Locate the cell with the specified text and output its [X, Y] center coordinate. 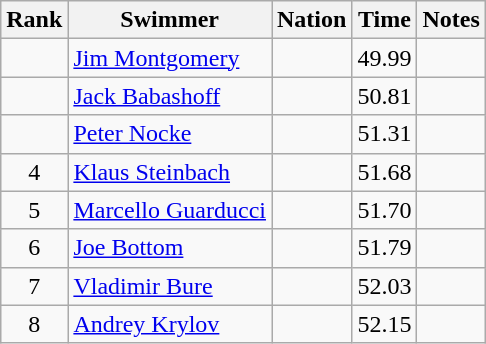
4 [34, 172]
51.31 [384, 134]
49.99 [384, 58]
Klaus Steinbach [170, 172]
8 [34, 324]
7 [34, 286]
Time [384, 20]
Vladimir Bure [170, 286]
Nation [312, 20]
Andrey Krylov [170, 324]
Peter Nocke [170, 134]
52.03 [384, 286]
Joe Bottom [170, 248]
6 [34, 248]
Swimmer [170, 20]
5 [34, 210]
51.70 [384, 210]
52.15 [384, 324]
51.79 [384, 248]
Jack Babashoff [170, 96]
Notes [451, 20]
Marcello Guarducci [170, 210]
50.81 [384, 96]
Jim Montgomery [170, 58]
Rank [34, 20]
51.68 [384, 172]
